Return (x, y) of the center of cell containing provided text 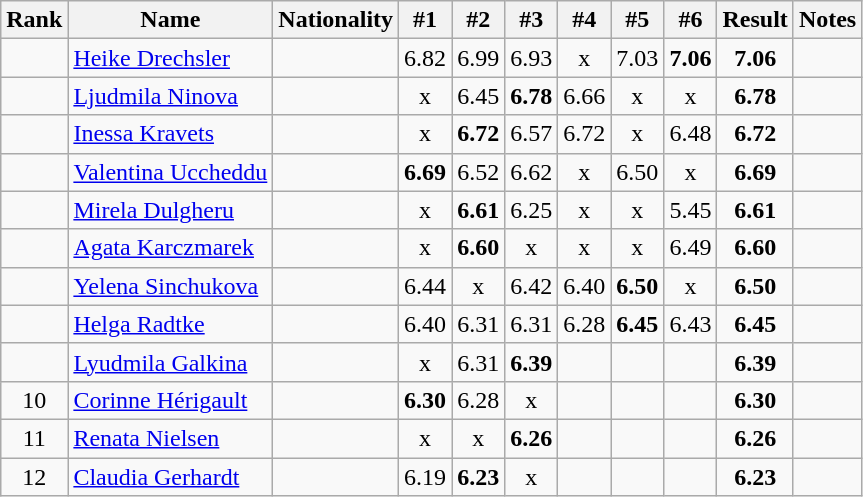
6.44 (426, 286)
Mirela Dulgheru (170, 210)
#6 (690, 20)
6.52 (478, 172)
6.93 (532, 58)
Lyudmila Galkina (170, 362)
Heike Drechsler (170, 58)
6.48 (690, 134)
Yelena Sinchukova (170, 286)
Name (170, 20)
Inessa Kravets (170, 134)
#1 (426, 20)
12 (34, 477)
6.25 (532, 210)
#3 (532, 20)
6.99 (478, 58)
7.03 (638, 58)
6.82 (426, 58)
Renata Nielsen (170, 438)
Result (755, 20)
6.66 (584, 96)
Corinne Hérigault (170, 400)
Ljudmila Ninova (170, 96)
Nationality (336, 20)
#4 (584, 20)
6.49 (690, 248)
5.45 (690, 210)
Helga Radtke (170, 324)
Notes (827, 20)
#2 (478, 20)
#5 (638, 20)
6.57 (532, 134)
6.62 (532, 172)
Rank (34, 20)
6.43 (690, 324)
Claudia Gerhardt (170, 477)
Valentina Uccheddu (170, 172)
6.19 (426, 477)
10 (34, 400)
6.42 (532, 286)
Agata Karczmarek (170, 248)
11 (34, 438)
